Identify which cell holds the provided text, then report its [x, y] central coordinate. 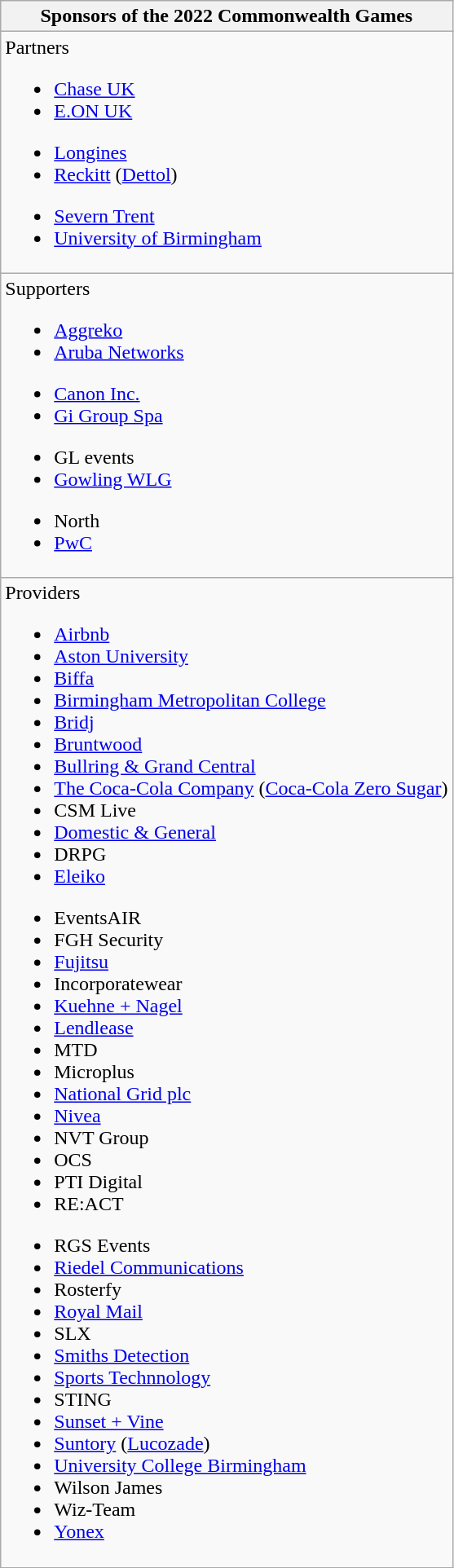
Partners Chase UKE.ON UKLonginesReckitt (Dettol)Severn TrentUniversity of Birmingham [227, 152]
Supporters AggrekoAruba NetworksCanon Inc.Gi Group SpaGL eventsGowling WLGNorthPwC [227, 425]
Sponsors of the 2022 Commonwealth Games [227, 16]
